Find where the given text appears and provide that cell's center as [X, Y] coordinate. 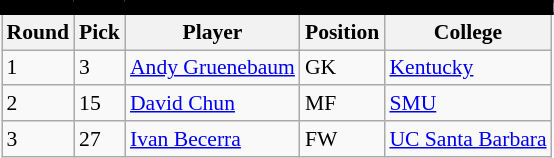
David Chun [212, 104]
Player [212, 32]
GK [342, 68]
FW [342, 139]
Pick [100, 32]
27 [100, 139]
SMU [468, 104]
15 [100, 104]
MF [342, 104]
Position [342, 32]
Andy Gruenebaum [212, 68]
2 [38, 104]
1 [38, 68]
Kentucky [468, 68]
Ivan Becerra [212, 139]
UC Santa Barbara [468, 139]
Round [38, 32]
College [468, 32]
